Identify which cell holds the provided text, then report its (X, Y) central coordinate. 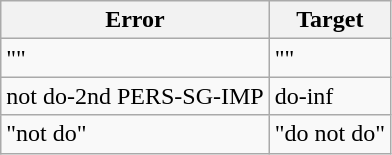
Error (135, 20)
"do not do" (330, 134)
do-inf (330, 96)
"not do" (135, 134)
Target (330, 20)
not do-2nd PERS-SG-IMP (135, 96)
